Detect which cell encompasses the target text, then output its [x, y] center coordinate. 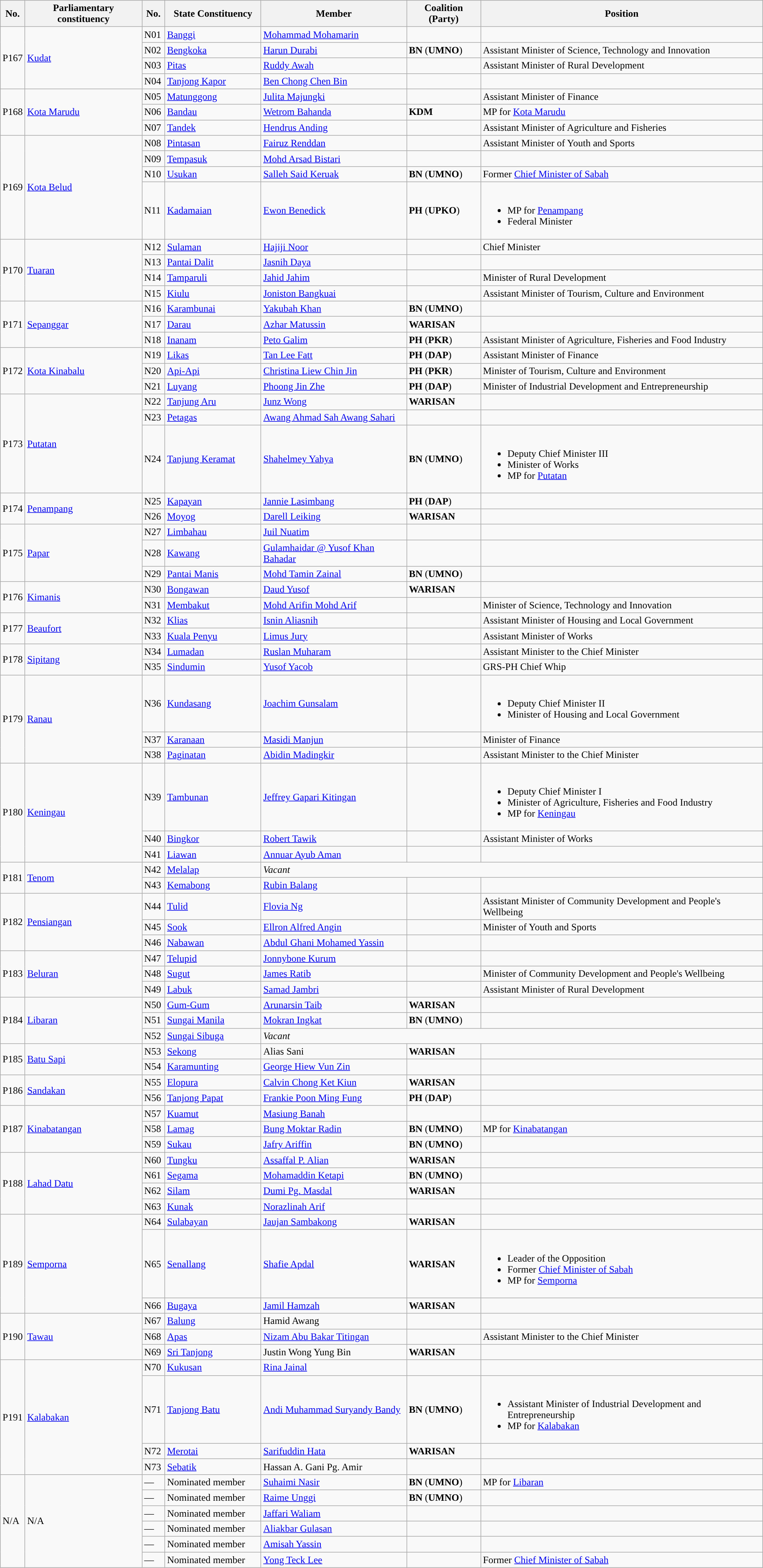
Bugaya [213, 1306]
Gum-Gum [213, 1005]
Bingkor [213, 839]
N56 [153, 1098]
Mohd Arifin Mohd Arif [333, 605]
Deputy Chief Minister IIIMinister of WorksMP for Putatan [622, 459]
Sook [213, 927]
P168 [13, 112]
Liawan [213, 854]
Sugut [213, 974]
N46 [153, 943]
P179 [13, 719]
Tanjong Kapor [213, 81]
N31 [153, 605]
Darau [213, 324]
Kota Belud [83, 187]
Assistant Minister of Science, Technology and Innovation [622, 50]
N08 [153, 143]
P184 [13, 1020]
N63 [153, 1207]
N44 [153, 906]
Assistant Minister of Agriculture and Fisheries [622, 128]
Andi Muhammad Suryandy Bandy [333, 1409]
P177 [13, 628]
N65 [153, 1264]
N02 [153, 50]
Julita Majungki [333, 97]
Azhar Matussin [333, 324]
P180 [13, 813]
P173 [13, 443]
Frankie Poon Ming Fung [333, 1098]
Samad Jambri [333, 989]
Kapayan [213, 501]
N45 [153, 927]
Hendrus Anding [333, 128]
Shafie Apdal [333, 1264]
P171 [13, 324]
Tulid [213, 906]
P176 [13, 597]
Jaujan Sambakong [333, 1222]
Hajiji Noor [333, 247]
Sungai Manila [213, 1020]
Wetrom Bahanda [333, 112]
Kudat [83, 58]
Jafry Ariffin [333, 1144]
Sungai Sibuga [213, 1036]
Ruslan Muharam [333, 652]
N48 [153, 974]
N14 [153, 278]
N25 [153, 501]
Assistant Minister of Tourism, Culture and Environment [622, 293]
Flovia Ng [333, 906]
N07 [153, 128]
N16 [153, 309]
Bung Moktar Radin [333, 1129]
P175 [13, 553]
N27 [153, 532]
N71 [153, 1409]
Christina Liew Chin Jin [333, 371]
N20 [153, 371]
Luyang [213, 386]
Mohd Arsad Bistari [333, 159]
P181 [13, 877]
Abidin Madingkir [333, 755]
Junz Wong [333, 402]
Sandakan [83, 1090]
Mohamaddin Ketapi [333, 1176]
N22 [153, 402]
Tandek [213, 128]
N05 [153, 97]
Kadamaian [213, 210]
Chief Minister [622, 247]
N51 [153, 1020]
N50 [153, 1005]
Mokran Ingkat [333, 1020]
N41 [153, 854]
N19 [153, 355]
N39 [153, 797]
Sarifuddin Hata [333, 1451]
Tenom [83, 877]
Ben Chong Chen Bin [333, 81]
Ewon Benedick [333, 210]
Sukau [213, 1144]
N43 [153, 885]
Jaffari Waliam [333, 1513]
Daud Yusof [333, 590]
Klias [213, 621]
Jeffrey Gapari Kitingan [333, 797]
N32 [153, 621]
Jasnih Daya [333, 262]
N49 [153, 989]
Annuar Ayub Aman [333, 854]
Suhaimi Nasir [333, 1482]
Lamag [213, 1129]
N67 [153, 1321]
P182 [13, 922]
James Ratib [333, 974]
Shahelmey Yahya [333, 459]
Usukan [213, 174]
Harun Durabi [333, 50]
N17 [153, 324]
P190 [13, 1337]
N03 [153, 66]
N37 [153, 740]
Kawang [213, 553]
Darell Leiking [333, 516]
Parliamentary constituency [83, 14]
Kemabong [213, 885]
P187 [13, 1129]
N66 [153, 1306]
Papar [83, 553]
N21 [153, 386]
N29 [153, 574]
Nizam Abu Bakar Titingan [333, 1337]
Dumi Pg. Masdal [333, 1191]
MP for PenampangFederal Minister [622, 210]
N36 [153, 703]
Beluran [83, 974]
Hassan A. Gani Pg. Amir [333, 1467]
Likas [213, 355]
Justin Wong Yung Bin [333, 1352]
P167 [13, 58]
Sipitang [83, 659]
PH (UPKO) [444, 210]
P174 [13, 509]
N04 [153, 81]
N33 [153, 636]
N60 [153, 1160]
Yakubah Khan [333, 309]
N69 [153, 1352]
Ellron Alfred Angin [333, 927]
N59 [153, 1144]
Telupid [213, 958]
P169 [13, 187]
Arunarsin Taib [333, 1005]
Kuala Penyu [213, 636]
Tanjong Papat [213, 1098]
Coalition (Party) [444, 14]
Merotai [213, 1451]
N61 [153, 1176]
Kiulu [213, 293]
P183 [13, 974]
Silam [213, 1191]
Batu Sapi [83, 1059]
N11 [153, 210]
Minister of Youth and Sports [622, 927]
Minister of Science, Technology and Innovation [622, 605]
Minister of Community Development and People's Wellbeing [622, 974]
Bandau [213, 112]
P172 [13, 371]
Gulamhaidar @ Yusof Khan Bahadar [333, 553]
Bengkoka [213, 50]
Banggi [213, 35]
Minister of Rural Development [622, 278]
Kimanis [83, 597]
P178 [13, 659]
Elopura [213, 1082]
Tan Lee Fatt [333, 355]
N42 [153, 870]
Api-Api [213, 371]
N64 [153, 1222]
N68 [153, 1337]
George Hiew Vun Zin [333, 1067]
N58 [153, 1129]
Minister of Tourism, Culture and Environment [622, 371]
Jahid Jahim [333, 278]
N24 [153, 459]
N55 [153, 1082]
Phoong Jin Zhe [333, 386]
Beaufort [83, 628]
Fairuz Renddan [333, 143]
Nabawan [213, 943]
Deputy Chief Minister IIMinister of Housing and Local Government [622, 703]
Sindumin [213, 667]
Tanjong Batu [213, 1409]
N23 [153, 417]
Raime Unggi [333, 1498]
Karanaan [213, 740]
P186 [13, 1090]
Rubin Balang [333, 885]
Aliakbar Gulasan [333, 1529]
Isnin Aliasnih [333, 621]
N30 [153, 590]
Yong Teck Lee [333, 1560]
Kota Kinabalu [83, 371]
N57 [153, 1113]
Moyog [213, 516]
N70 [153, 1368]
Mohammad Mohamarin [333, 35]
Assaffal P. Alian [333, 1160]
Sekong [213, 1051]
Joniston Bangkuai [333, 293]
N47 [153, 958]
Keningau [83, 813]
Pantai Dalit [213, 262]
Senallang [213, 1264]
Tanjung Keramat [213, 459]
N34 [153, 652]
Assistant Minister of Housing and Local Government [622, 621]
Masidi Manjun [333, 740]
Assistant Minister of Community Development and People's Wellbeing [622, 906]
P188 [13, 1183]
Pitas [213, 66]
Tanjung Aru [213, 402]
Member [333, 14]
P170 [13, 270]
Karambunai [213, 309]
Semporna [83, 1264]
Limus Jury [333, 636]
Karamunting [213, 1067]
Joachim Gunsalam [333, 703]
Juil Nuatim [333, 532]
Masiung Banah [333, 1113]
N53 [153, 1051]
Calvin Chong Ket Kiun [333, 1082]
Abdul Ghani Mohamed Yassin [333, 943]
Putatan [83, 443]
Paginatan [213, 755]
Minister of Finance [622, 740]
Position [622, 14]
Robert Tawik [333, 839]
Ruddy Awah [333, 66]
Yusof Yacob [333, 667]
N52 [153, 1036]
Kunak [213, 1207]
Alias Sani [333, 1051]
Apas [213, 1337]
P185 [13, 1059]
Inanam [213, 340]
N18 [153, 340]
Sebatik [213, 1467]
Tungku [213, 1160]
Limbahau [213, 532]
Norazlinah Arif [333, 1207]
Kundasang [213, 703]
MP for Kinabatangan [622, 1129]
Pensiangan [83, 922]
N72 [153, 1451]
Amisah Yassin [333, 1544]
P189 [13, 1264]
Rina Jainal [333, 1368]
Deputy Chief Minister IMinister of Agriculture, Fisheries and Food IndustryMP for Keningau [622, 797]
State Constituency [213, 14]
N06 [153, 112]
Melalap [213, 870]
N15 [153, 293]
N62 [153, 1191]
GRS-PH Chief Whip [622, 667]
Bongawan [213, 590]
Pantai Manis [213, 574]
Tempasuk [213, 159]
Petagas [213, 417]
Balung [213, 1321]
Sulabayan [213, 1222]
Segama [213, 1176]
Assistant Minister of Industrial Development and EntrepreneurshipMP for Kalabakan [622, 1409]
Kinabatangan [83, 1129]
Tawau [83, 1337]
N73 [153, 1467]
KDM [444, 112]
MP for Libaran [622, 1482]
Kalabakan [83, 1417]
Matunggong [213, 97]
Membakut [213, 605]
N38 [153, 755]
Hamid Awang [333, 1321]
N54 [153, 1067]
Awang Ahmad Sah Awang Sahari [333, 417]
Kukusan [213, 1368]
Penampang [83, 509]
MP for Kota Marudu [622, 112]
Jamil Hamzah [333, 1306]
N40 [153, 839]
N35 [153, 667]
N13 [153, 262]
Mohd Tamin Zainal [333, 574]
Salleh Said Keruak [333, 174]
Tuaran [83, 270]
Jannie Lasimbang [333, 501]
Ranau [83, 719]
Lumadan [213, 652]
Leader of the OppositionFormer Chief Minister of SabahMP for Semporna [622, 1264]
N28 [153, 553]
Jonnybone Kurum [333, 958]
N12 [153, 247]
N26 [153, 516]
Sri Tanjong [213, 1352]
Lahad Datu [83, 1183]
Pintasan [213, 143]
Assistant Minister of Agriculture, Fisheries and Food Industry [622, 340]
Assistant Minister of Youth and Sports [622, 143]
Peto Galim [333, 340]
Labuk [213, 989]
N09 [153, 159]
Tamparuli [213, 278]
Sepanggar [83, 324]
Sulaman [213, 247]
N10 [153, 174]
Kuamut [213, 1113]
Kota Marudu [83, 112]
P191 [13, 1417]
Libaran [83, 1020]
Minister of Industrial Development and Entrepreneurship [622, 386]
Tambunan [213, 797]
N01 [153, 35]
